Extract the [X, Y] coordinate from the center of the cell holding the provided text.  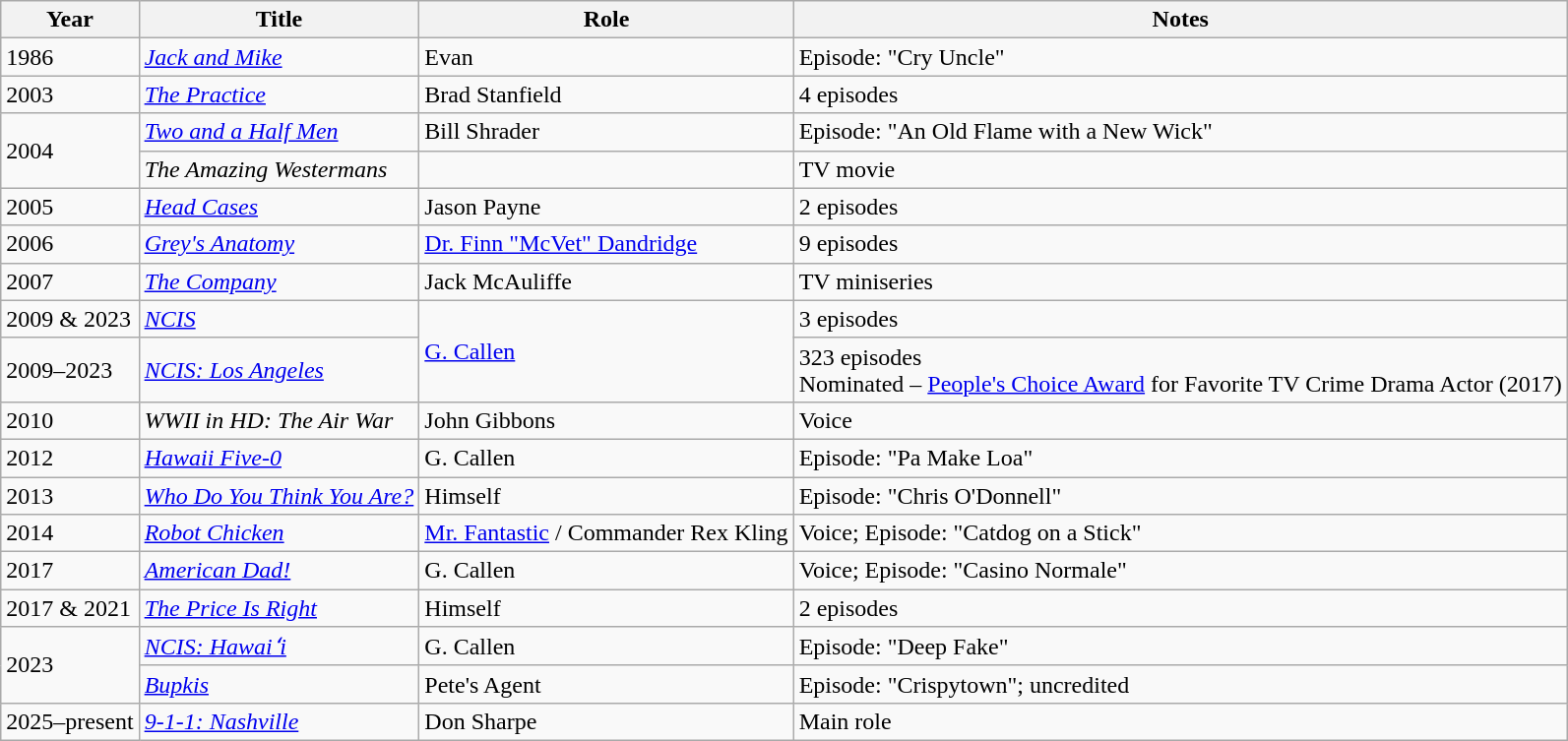
Role [606, 20]
Who Do You Think You Are? [280, 495]
Pete's Agent [606, 684]
Hawaii Five-0 [280, 458]
Episode: "Pa Make Loa" [1180, 458]
2017 & 2021 [70, 608]
2025–present [70, 721]
2010 [70, 420]
2009 & 2023 [70, 319]
2014 [70, 533]
Dr. Finn "McVet" Dandridge [606, 244]
2023 [70, 665]
2009–2023 [70, 370]
Evan [606, 57]
Year [70, 20]
WWII in HD: The Air War [280, 420]
Grey's Anatomy [280, 244]
Head Cases [280, 207]
Bupkis [280, 684]
The Practice [280, 94]
2007 [70, 281]
3 episodes [1180, 319]
The Amazing Westermans [280, 169]
TV movie [1180, 169]
9-1-1: Nashville [280, 721]
The Company [280, 281]
Two and a Half Men [280, 132]
Jack McAuliffe [606, 281]
2017 [70, 571]
2013 [70, 495]
2006 [70, 244]
The Price Is Right [280, 608]
Jason Payne [606, 207]
Bill Shrader [606, 132]
Title [280, 20]
John Gibbons [606, 420]
Mr. Fantastic / Commander Rex Kling [606, 533]
9 episodes [1180, 244]
Voice; Episode: "Casino Normale" [1180, 571]
4 episodes [1180, 94]
Voice; Episode: "Catdog on a Stick" [1180, 533]
Brad Stanfield [606, 94]
Episode: "Chris O'Donnell" [1180, 495]
2005 [70, 207]
Episode: "Cry Uncle" [1180, 57]
Robot Chicken [280, 533]
323 episodesNominated – People's Choice Award for Favorite TV Crime Drama Actor (2017) [1180, 370]
TV miniseries [1180, 281]
Notes [1180, 20]
Voice [1180, 420]
2003 [70, 94]
Don Sharpe [606, 721]
2012 [70, 458]
1986 [70, 57]
Jack and Mike [280, 57]
Episode: "An Old Flame with a New Wick" [1180, 132]
Episode: "Crispytown"; uncredited [1180, 684]
NCIS [280, 319]
Episode: "Deep Fake" [1180, 647]
NCIS: Los Angeles [280, 370]
American Dad! [280, 571]
NCIS: Hawaiʻi [280, 647]
2004 [70, 151]
Main role [1180, 721]
